Provide the [X, Y] coordinate of the cell's center where the given text is located.  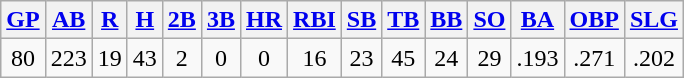
AB [68, 20]
.202 [654, 58]
23 [361, 58]
SB [361, 20]
BB [446, 20]
SO [490, 20]
TB [404, 20]
2B [182, 20]
BA [538, 20]
43 [144, 58]
OBP [594, 20]
80 [23, 58]
.271 [594, 58]
GP [23, 20]
45 [404, 58]
HR [264, 20]
SLG [654, 20]
2 [182, 58]
RBI [315, 20]
.193 [538, 58]
223 [68, 58]
24 [446, 58]
19 [110, 58]
3B [220, 20]
16 [315, 58]
H [144, 20]
R [110, 20]
29 [490, 58]
